Output the (x, y) coordinate of the center of the cell containing the given text.  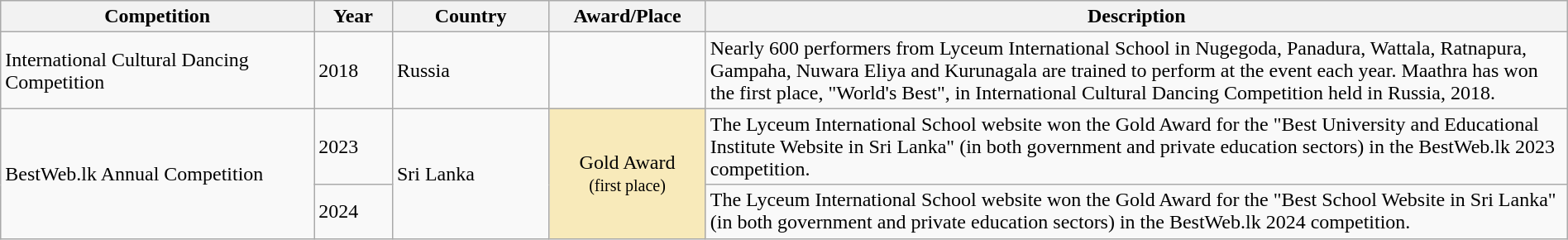
Country (470, 17)
Competition (157, 17)
Award/Place (627, 17)
2018 (354, 70)
International Cultural Dancing Competition (157, 70)
Description (1136, 17)
Gold Award(first place) (627, 174)
BestWeb.lk Annual Competition (157, 174)
2024 (354, 212)
Year (354, 17)
2023 (354, 146)
Sri Lanka (470, 174)
Russia (470, 70)
